From the cell containing the given text, extract its center point as [X, Y] coordinate. 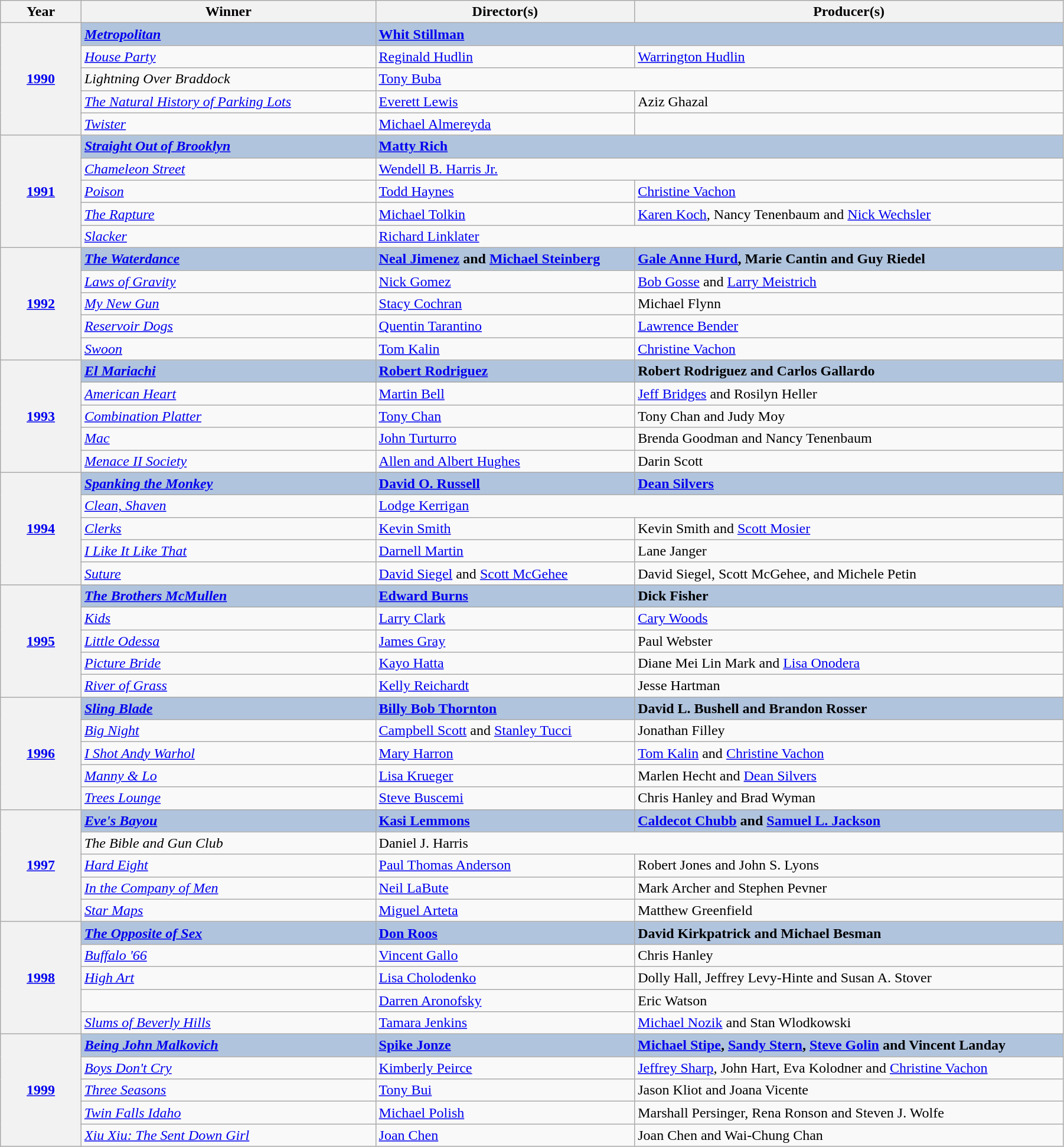
Darnell Martin [505, 551]
Spike Jonze [505, 1045]
David Siegel, Scott McGehee, and Michele Petin [849, 573]
Robert Rodriguez and Carlos Gallardo [849, 371]
I Like It Like That [228, 551]
Spanking the Monkey [228, 483]
Lodge Kerrigan [719, 506]
1999 [41, 1090]
Slums of Beverly Hills [228, 1023]
Tom Kalin [505, 349]
Joan Chen [505, 1135]
American Heart [228, 394]
Warrington Hudlin [849, 57]
Lisa Cholodenko [505, 978]
Daniel J. Harris [719, 843]
1997 [41, 865]
Joan Chen and Wai-Chung Chan [849, 1135]
Mac [228, 439]
Tony Chan [505, 416]
Billy Bob Thornton [505, 708]
Year [41, 12]
Karen Koch, Nancy Tenenbaum and Nick Wechsler [849, 214]
My New Gun [228, 304]
Gale Anne Hurd, Marie Cantin and Guy Riedel [849, 259]
1991 [41, 191]
Don Roos [505, 933]
Twister [228, 124]
The Natural History of Parking Lots [228, 102]
The Bible and Gun Club [228, 843]
Tony Buba [719, 79]
Eve's Bayou [228, 821]
Paul Webster [849, 641]
Producer(s) [849, 12]
Chris Hanley [849, 955]
Clean, Shaven [228, 506]
Kevin Smith [505, 528]
1993 [41, 416]
Neil LaBute [505, 888]
Michael Stipe, Sandy Stern, Steve Golin and Vincent Landay [849, 1045]
Dick Fisher [849, 596]
Metropolitan [228, 34]
Jeffrey Sharp, John Hart, Eva Kolodner and Christine Vachon [849, 1068]
David Siegel and Scott McGehee [505, 573]
Larry Clark [505, 618]
Marlen Hecht and Dean Silvers [849, 776]
Boys Don't Cry [228, 1068]
Allen and Albert Hughes [505, 461]
Everett Lewis [505, 102]
House Party [228, 57]
Swoon [228, 349]
David O. Russell [505, 483]
Trees Lounge [228, 798]
Miguel Arteta [505, 910]
Three Seasons [228, 1090]
1995 [41, 641]
Jesse Hartman [849, 686]
Chris Hanley and Brad Wyman [849, 798]
Mark Archer and Stephen Pevner [849, 888]
1990 [41, 79]
Dolly Hall, Jeffrey Levy-Hinte and Susan A. Stover [849, 978]
John Turturro [505, 439]
Hard Eight [228, 865]
Lawrence Bender [849, 326]
Richard Linklater [719, 236]
Straight Out of Brooklyn [228, 146]
David L. Bushell and Brandon Rosser [849, 708]
Reginald Hudlin [505, 57]
In the Company of Men [228, 888]
Bob Gosse and Larry Meistrich [849, 282]
Director(s) [505, 12]
Martin Bell [505, 394]
Darin Scott [849, 461]
Robert Rodriguez [505, 371]
The Opposite of Sex [228, 933]
Poison [228, 191]
River of Grass [228, 686]
Campbell Scott and Stanley Tucci [505, 731]
Little Odessa [228, 641]
Eric Watson [849, 1001]
Lisa Krueger [505, 776]
Neal Jimenez and Michael Steinberg [505, 259]
Jonathan Filley [849, 731]
El Mariachi [228, 371]
Michael Flynn [849, 304]
Kids [228, 618]
Dean Silvers [849, 483]
The Waterdance [228, 259]
Twin Falls Idaho [228, 1113]
Picture Bride [228, 664]
Michael Almereyda [505, 124]
1994 [41, 528]
Lightning Over Braddock [228, 79]
Caldecot Chubb and Samuel L. Jackson [849, 821]
Suture [228, 573]
Matty Rich [719, 146]
Diane Mei Lin Mark and Lisa Onodera [849, 664]
David Kirkpatrick and Michael Besman [849, 933]
Matthew Greenfield [849, 910]
Edward Burns [505, 596]
High Art [228, 978]
Michael Nozik and Stan Wlodkowski [849, 1023]
Michael Polish [505, 1113]
Slacker [228, 236]
Kayo Hatta [505, 664]
1998 [41, 978]
Kelly Reichardt [505, 686]
Tony Bui [505, 1090]
Steve Buscemi [505, 798]
Tony Chan and Judy Moy [849, 416]
1992 [41, 303]
Kasi Lemmons [505, 821]
Kimberly Peirce [505, 1068]
Menace II Society [228, 461]
Cary Woods [849, 618]
Wendell B. Harris Jr. [719, 169]
Marshall Persinger, Rena Ronson and Steven J. Wolfe [849, 1113]
Tamara Jenkins [505, 1023]
Jeff Bridges and Rosilyn Heller [849, 394]
Big Night [228, 731]
1996 [41, 753]
Jason Kliot and Joana Vicente [849, 1090]
Tom Kalin and Christine Vachon [849, 753]
Mary Harron [505, 753]
Robert Jones and John S. Lyons [849, 865]
James Gray [505, 641]
Reservoir Dogs [228, 326]
Combination Platter [228, 416]
Paul Thomas Anderson [505, 865]
Whit Stillman [719, 34]
Darren Aronofsky [505, 1001]
The Rapture [228, 214]
Laws of Gravity [228, 282]
Buffalo '66 [228, 955]
The Brothers McMullen [228, 596]
Clerks [228, 528]
Winner [228, 12]
Stacy Cochran [505, 304]
Michael Tolkin [505, 214]
Chameleon Street [228, 169]
Lane Janger [849, 551]
Star Maps [228, 910]
Vincent Gallo [505, 955]
I Shot Andy Warhol [228, 753]
Aziz Ghazal [849, 102]
Being John Malkovich [228, 1045]
Todd Haynes [505, 191]
Manny & Lo [228, 776]
Sling Blade [228, 708]
Xiu Xiu: The Sent Down Girl [228, 1135]
Nick Gomez [505, 282]
Quentin Tarantino [505, 326]
Kevin Smith and Scott Mosier [849, 528]
Brenda Goodman and Nancy Tenenbaum [849, 439]
